For the text-containing cell, return its midpoint in [X, Y] coordinate format. 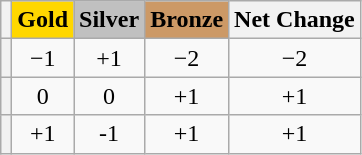
Bronze [187, 20]
Silver [110, 20]
-1 [110, 134]
Gold [43, 20]
−1 [43, 58]
Net Change [295, 20]
